For the text-containing cell, return its midpoint in (x, y) coordinate format. 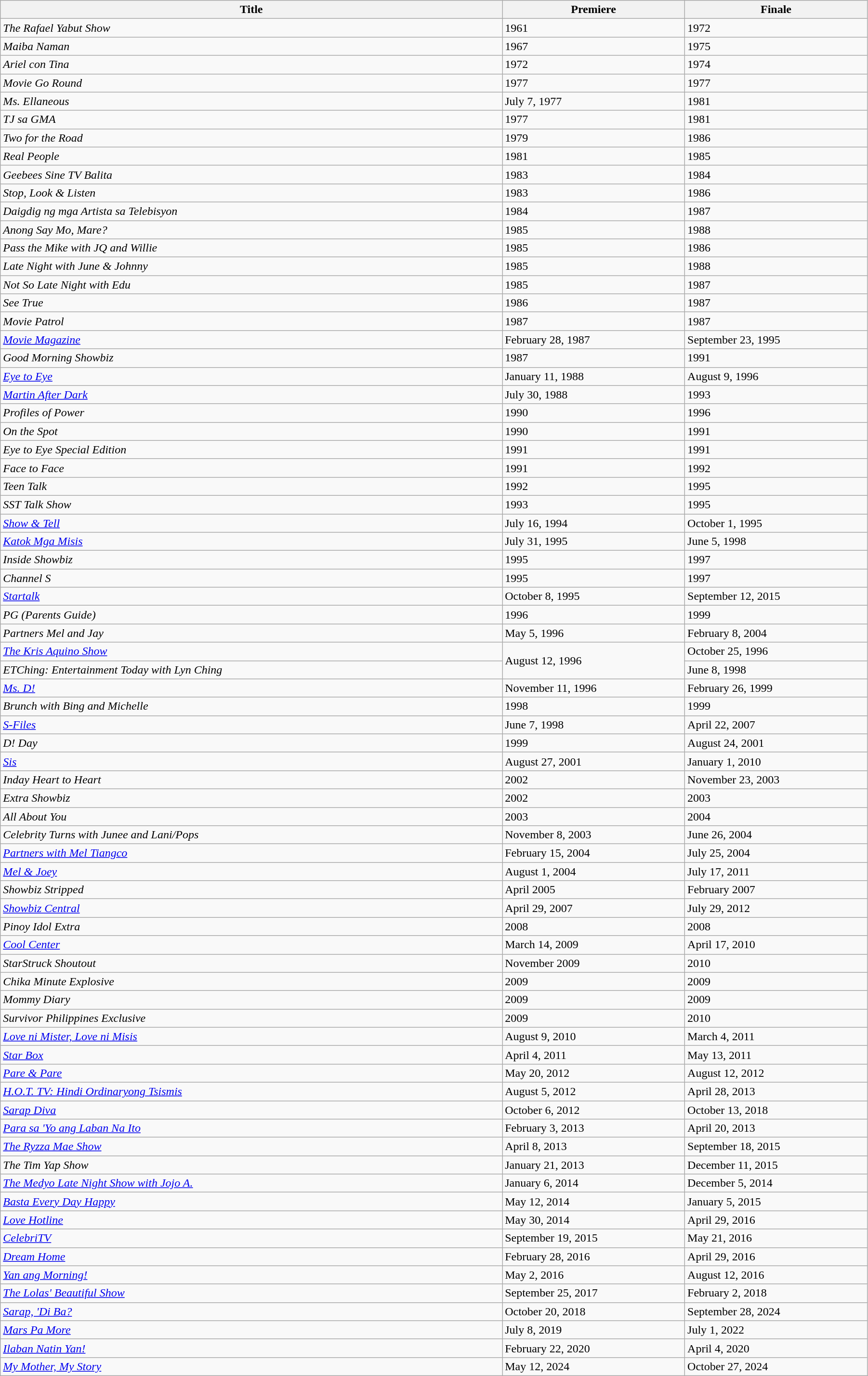
August 9, 1996 (776, 376)
October 13, 2018 (776, 1110)
Movie Go Round (251, 83)
Eye to Eye Special Edition (251, 450)
Daigdig ng mga Artista sa Telebisyon (251, 211)
Inday Heart to Heart (251, 780)
The Ryzza Mae Show (251, 1147)
February 2, 2018 (776, 1293)
Love ni Mister, Love ni Misis (251, 1036)
Mommy Diary (251, 1000)
April 28, 2013 (776, 1091)
Anong Say Mo, Mare? (251, 230)
September 23, 1995 (776, 340)
Geebees Sine TV Balita (251, 174)
Love Hotline (251, 1220)
Inside Showbiz (251, 560)
October 25, 1996 (776, 651)
My Mother, My Story (251, 1366)
TJ sa GMA (251, 119)
May 21, 2016 (776, 1238)
September 25, 2017 (593, 1293)
Mel & Joey (251, 872)
February 26, 1999 (776, 688)
SST Talk Show (251, 504)
2004 (776, 817)
Profiles of Power (251, 413)
S-Files (251, 725)
Movie Patrol (251, 321)
Showbiz Stripped (251, 890)
Ariel con Tina (251, 65)
November 2009 (593, 963)
Channel S (251, 578)
Celebrity Turns with Junee and Lani/Pops (251, 835)
April 17, 2010 (776, 945)
April 8, 2013 (593, 1147)
July 7, 1977 (593, 101)
December 5, 2014 (776, 1183)
March 4, 2011 (776, 1036)
Dream Home (251, 1257)
June 26, 2004 (776, 835)
January 21, 2013 (593, 1165)
May 5, 1996 (593, 633)
Sarap Diva (251, 1110)
April 22, 2007 (776, 725)
Partners with Mel Tiangco (251, 853)
PG (Parents Guide) (251, 615)
Mars Pa More (251, 1330)
Not So Late Night with Edu (251, 285)
March 14, 2009 (593, 945)
The Rafael Yabut Show (251, 28)
Finale (776, 10)
Show & Tell (251, 523)
April 4, 2020 (776, 1348)
Ms. D! (251, 688)
Cool Center (251, 945)
May 30, 2014 (593, 1220)
October 1, 1995 (776, 523)
On the Spot (251, 431)
February 22, 2020 (593, 1348)
August 12, 2012 (776, 1073)
Good Morning Showbiz (251, 358)
November 8, 2003 (593, 835)
July 30, 1988 (593, 395)
The Kris Aquino Show (251, 651)
Martin After Dark (251, 395)
Partners Mel and Jay (251, 633)
See True (251, 303)
Pare & Pare (251, 1073)
Basta Every Day Happy (251, 1202)
November 23, 2003 (776, 780)
April 29, 2007 (593, 908)
ETChing: Entertainment Today with Lyn Ching (251, 670)
Star Box (251, 1055)
December 11, 2015 (776, 1165)
September 19, 2015 (593, 1238)
May 12, 2014 (593, 1202)
D! Day (251, 743)
Brunch with Bing and Michelle (251, 706)
Sis (251, 761)
Pass the Mike with JQ and Willie (251, 248)
Katok Mga Misis (251, 542)
August 12, 1996 (593, 661)
February 15, 2004 (593, 853)
January 11, 1988 (593, 376)
Maiba Naman (251, 46)
Startalk (251, 596)
Two for the Road (251, 138)
August 24, 2001 (776, 743)
August 27, 2001 (593, 761)
Survivor Philippines Exclusive (251, 1018)
February 28, 2016 (593, 1257)
Title (251, 10)
April 20, 2013 (776, 1128)
Teen Talk (251, 486)
May 13, 2011 (776, 1055)
Yan ang Morning! (251, 1275)
Movie Magazine (251, 340)
Showbiz Central (251, 908)
May 20, 2012 (593, 1073)
July 31, 1995 (593, 542)
August 12, 2016 (776, 1275)
July 1, 2022 (776, 1330)
September 12, 2015 (776, 596)
July 29, 2012 (776, 908)
Stop, Look & Listen (251, 193)
1974 (776, 65)
1961 (593, 28)
Chika Minute Explosive (251, 981)
October 6, 2012 (593, 1110)
H.O.T. TV: Hindi Ordinaryong Tsismis (251, 1091)
All About You (251, 817)
June 8, 1998 (776, 670)
Extra Showbiz (251, 798)
The Tim Yap Show (251, 1165)
October 27, 2024 (776, 1366)
Sarap, 'Di Ba? (251, 1311)
Ms. Ellaneous (251, 101)
The Lolas' Beautiful Show (251, 1293)
February 8, 2004 (776, 633)
April 4, 2011 (593, 1055)
1975 (776, 46)
Ilaban Natin Yan! (251, 1348)
Real People (251, 156)
August 5, 2012 (593, 1091)
October 20, 2018 (593, 1311)
1979 (593, 138)
January 6, 2014 (593, 1183)
April 2005 (593, 890)
Premiere (593, 10)
July 25, 2004 (776, 853)
June 5, 1998 (776, 542)
September 28, 2024 (776, 1311)
Para sa 'Yo ang Laban Na Ito (251, 1128)
August 1, 2004 (593, 872)
1967 (593, 46)
November 11, 1996 (593, 688)
July 8, 2019 (593, 1330)
Late Night with June & Johnny (251, 266)
February 28, 1987 (593, 340)
September 18, 2015 (776, 1147)
The Medyo Late Night Show with Jojo A. (251, 1183)
CelebriTV (251, 1238)
Pinoy Idol Extra (251, 926)
August 9, 2010 (593, 1036)
StarStruck Shoutout (251, 963)
Face to Face (251, 468)
February 3, 2013 (593, 1128)
May 2, 2016 (593, 1275)
January 1, 2010 (776, 761)
May 12, 2024 (593, 1366)
1998 (593, 706)
January 5, 2015 (776, 1202)
June 7, 1998 (593, 725)
October 8, 1995 (593, 596)
July 17, 2011 (776, 872)
July 16, 1994 (593, 523)
February 2007 (776, 890)
Eye to Eye (251, 376)
